Determine the (x, y) coordinate at the center of the cell enclosing the given text.  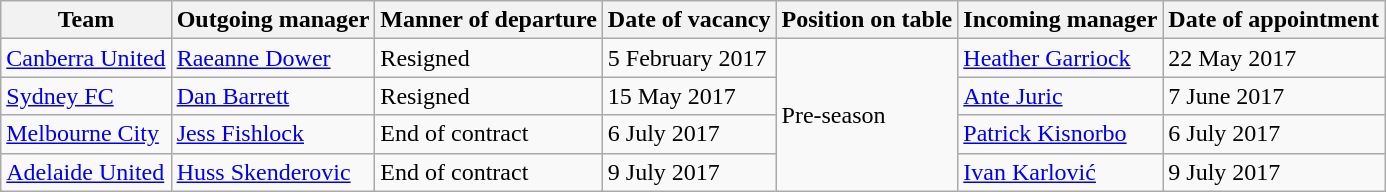
Canberra United (86, 58)
Jess Fishlock (273, 134)
Pre-season (867, 115)
Raeanne Dower (273, 58)
Ante Juric (1060, 96)
Patrick Kisnorbo (1060, 134)
15 May 2017 (689, 96)
Date of vacancy (689, 20)
Outgoing manager (273, 20)
Sydney FC (86, 96)
Huss Skenderovic (273, 172)
7 June 2017 (1274, 96)
Incoming manager (1060, 20)
Manner of departure (488, 20)
Melbourne City (86, 134)
22 May 2017 (1274, 58)
Dan Barrett (273, 96)
Date of appointment (1274, 20)
Adelaide United (86, 172)
Heather Garriock (1060, 58)
Ivan Karlović (1060, 172)
5 February 2017 (689, 58)
Position on table (867, 20)
Team (86, 20)
